Determine the (X, Y) coordinate at the center of the cell enclosing the given text.  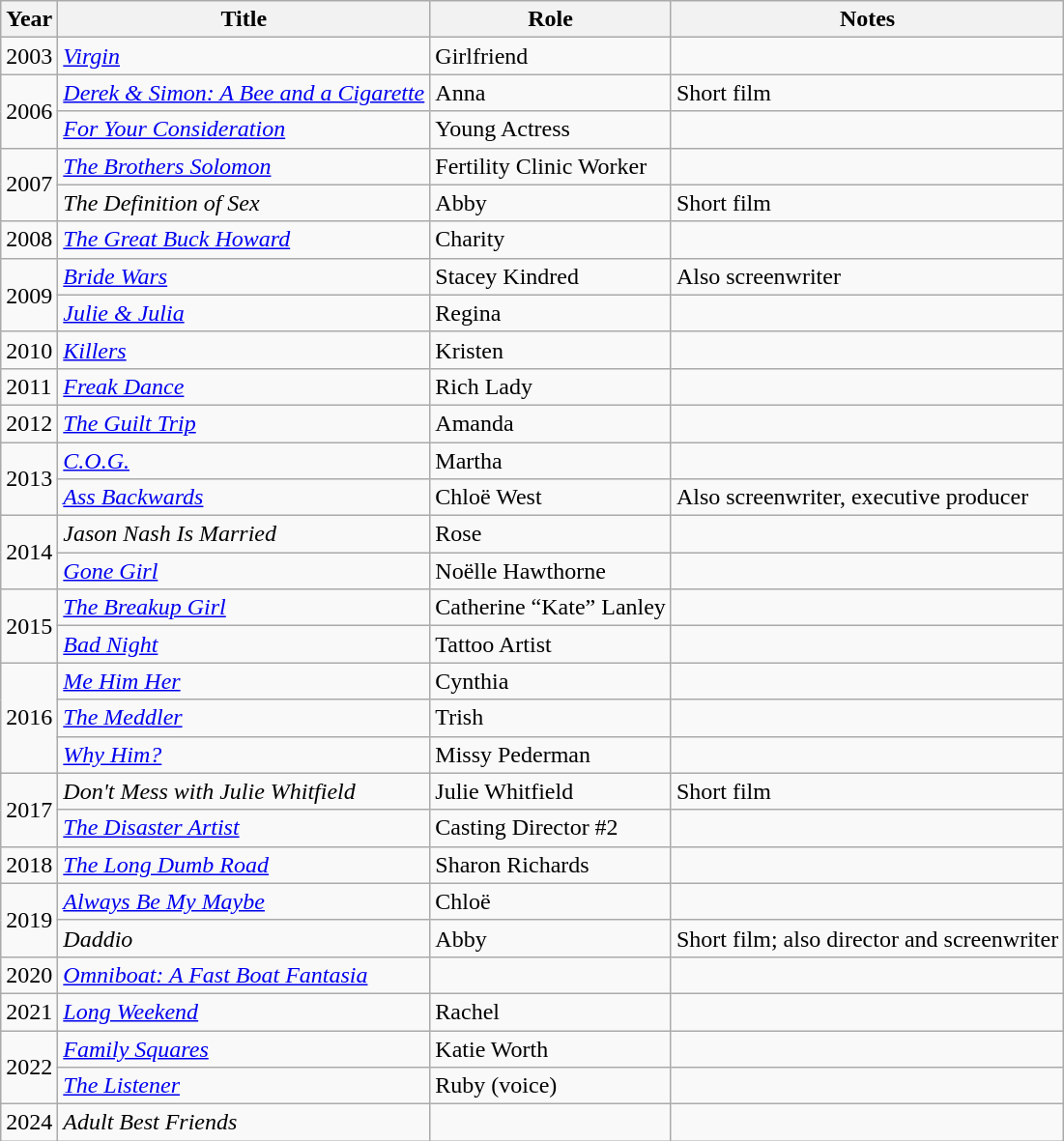
The Long Dumb Road (244, 865)
Charity (551, 240)
Casting Director #2 (551, 828)
Julie & Julia (244, 313)
Young Actress (551, 129)
2011 (29, 386)
2019 (29, 920)
Missy Pederman (551, 755)
Role (551, 19)
Regina (551, 313)
Always Be My Maybe (244, 901)
Year (29, 19)
Fertility Clinic Worker (551, 166)
Daddio (244, 938)
The Meddler (244, 718)
2024 (29, 1123)
The Definition of Sex (244, 203)
The Disaster Artist (244, 828)
Virgin (244, 56)
Bad Night (244, 644)
2006 (29, 111)
2013 (29, 479)
Jason Nash Is Married (244, 534)
Martha (551, 461)
Kristen (551, 350)
Don't Mess with Julie Whitfield (244, 791)
Chloë West (551, 498)
Girlfriend (551, 56)
2007 (29, 185)
Tattoo Artist (551, 644)
Rachel (551, 1012)
Julie Whitfield (551, 791)
For Your Consideration (244, 129)
Katie Worth (551, 1048)
Long Weekend (244, 1012)
Stacey Kindred (551, 276)
Noëlle Hawthorne (551, 571)
Catherine “Kate” Lanley (551, 608)
Freak Dance (244, 386)
Sharon Richards (551, 865)
Killers (244, 350)
2009 (29, 295)
Ass Backwards (244, 498)
Derek & Simon: A Bee and a Cigarette (244, 93)
Anna (551, 93)
Bride Wars (244, 276)
Also screenwriter (867, 276)
2010 (29, 350)
2021 (29, 1012)
Title (244, 19)
Gone Girl (244, 571)
The Listener (244, 1086)
2014 (29, 553)
The Great Buck Howard (244, 240)
Why Him? (244, 755)
Amanda (551, 423)
Adult Best Friends (244, 1123)
2012 (29, 423)
2008 (29, 240)
Me Him Her (244, 681)
The Breakup Girl (244, 608)
2015 (29, 626)
Family Squares (244, 1048)
C.O.G. (244, 461)
Notes (867, 19)
2020 (29, 975)
Trish (551, 718)
Short film; also director and screenwriter (867, 938)
2016 (29, 718)
Ruby (voice) (551, 1086)
Rose (551, 534)
The Brothers Solomon (244, 166)
Also screenwriter, executive producer (867, 498)
2022 (29, 1067)
Cynthia (551, 681)
Chloë (551, 901)
2017 (29, 810)
Rich Lady (551, 386)
2003 (29, 56)
2018 (29, 865)
Omniboat: A Fast Boat Fantasia (244, 975)
The Guilt Trip (244, 423)
